Search for the cell housing the specified text and yield its [x, y] center coordinate. 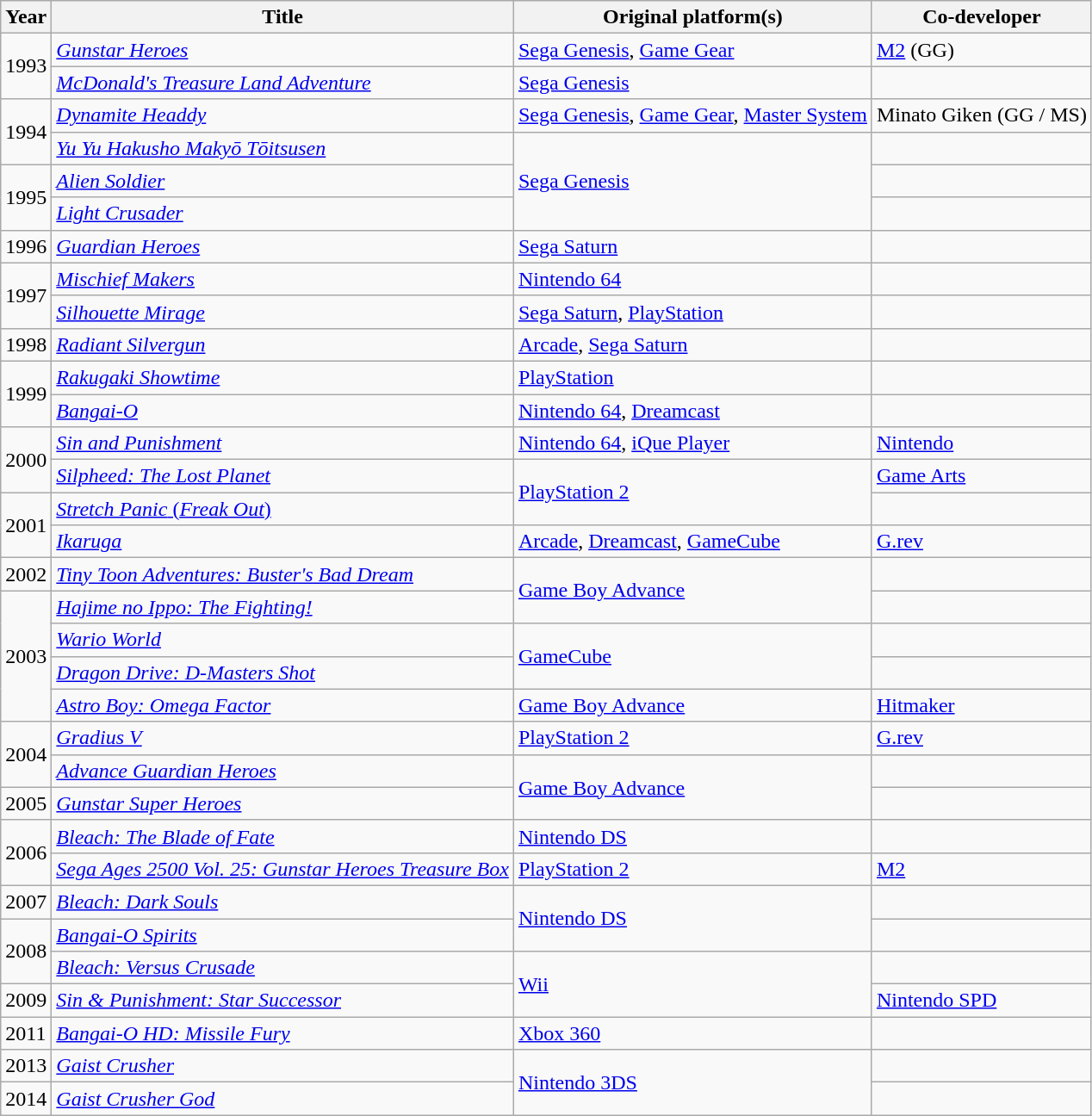
2008 [26, 951]
Nintendo SPD [982, 1001]
Gunstar Heroes [282, 50]
Wario World [282, 640]
Arcade, Sega Saturn [692, 344]
Bangai-O HD: Missile Fury [282, 1033]
Bleach: Dark Souls [282, 902]
Nintendo 64, Dreamcast [692, 411]
1993 [26, 66]
2000 [26, 460]
2006 [26, 852]
1994 [26, 132]
Alien Soldier [282, 181]
2002 [26, 574]
2005 [26, 803]
Sega Saturn [692, 246]
Bleach: The Blade of Fate [282, 836]
Nintendo 64, iQue Player [692, 443]
Minato Giken (GG / MS) [982, 115]
McDonald's Treasure Land Adventure [282, 83]
Sega Saturn, PlayStation [692, 312]
Nintendo 64 [692, 279]
M2 [982, 869]
Radiant Silvergun [282, 344]
PlayStation [692, 377]
Game Arts [982, 476]
Dragon Drive: D-Masters Shot [282, 673]
Bleach: Versus Crusade [282, 968]
2013 [26, 1066]
2011 [26, 1033]
Tiny Toon Adventures: Buster's Bad Dream [282, 574]
Rakugaki Showtime [282, 377]
1998 [26, 344]
Sega Genesis, Game Gear [692, 50]
Wii [692, 984]
1999 [26, 394]
Light Crusader [282, 214]
Nintendo 3DS [692, 1082]
2007 [26, 902]
Nintendo [982, 443]
Hajime no Ippo: The Fighting! [282, 607]
Sega Genesis, Game Gear, Master System [692, 115]
1997 [26, 295]
Bangai-O Spirits [282, 934]
1995 [26, 197]
Sin & Punishment: Star Successor [282, 1001]
Stretch Panic (Freak Out) [282, 509]
Xbox 360 [692, 1033]
2003 [26, 656]
Original platform(s) [692, 17]
GameCube [692, 656]
Co-developer [982, 17]
1996 [26, 246]
Dynamite Headdy [282, 115]
2014 [26, 1099]
Silpheed: The Lost Planet [282, 476]
2004 [26, 754]
2001 [26, 525]
Sega Ages 2500 Vol. 25: Gunstar Heroes Treasure Box [282, 869]
Advance Guardian Heroes [282, 771]
Title [282, 17]
Gaist Crusher [282, 1066]
Gradius V [282, 738]
Silhouette Mirage [282, 312]
Guardian Heroes [282, 246]
Year [26, 17]
Astro Boy: Omega Factor [282, 705]
Ikaruga [282, 542]
Hitmaker [982, 705]
Sin and Punishment [282, 443]
Yu Yu Hakusho Makyō Tōitsusen [282, 148]
Mischief Makers [282, 279]
2009 [26, 1001]
Gunstar Super Heroes [282, 803]
Gaist Crusher God [282, 1099]
Arcade, Dreamcast, GameCube [692, 542]
Bangai-O [282, 411]
M2 (GG) [982, 50]
